Extract the (X, Y) coordinate from the center of the cell holding the provided text.  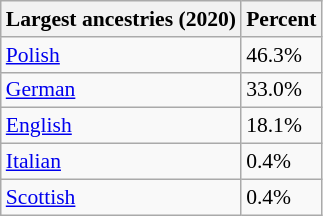
18.1% (281, 126)
Polish (121, 55)
English (121, 126)
Scottish (121, 197)
Largest ancestries (2020) (121, 19)
33.0% (281, 90)
Italian (121, 162)
German (121, 90)
Percent (281, 19)
46.3% (281, 55)
